Output the [x, y] coordinate of the center of the cell containing the given text.  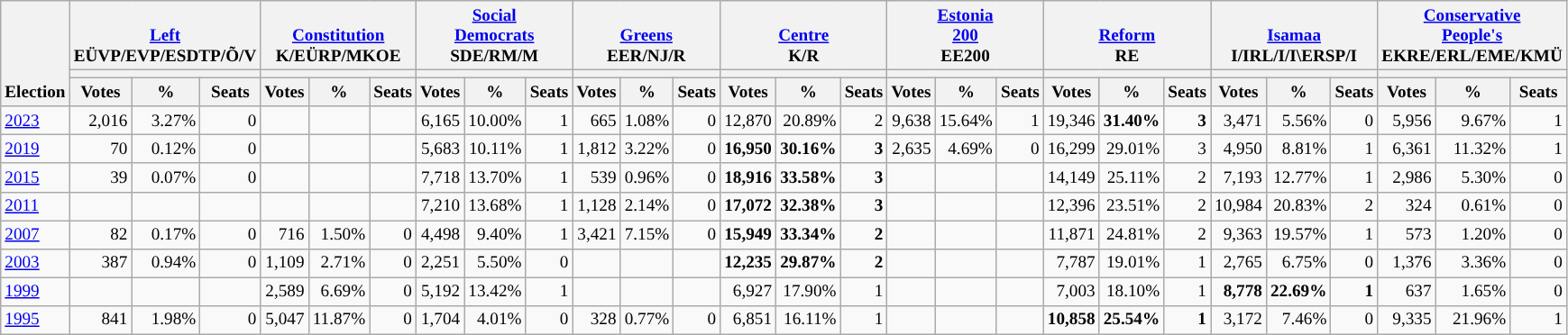
5,192 [440, 292]
33.58% [809, 177]
1995 [35, 320]
328 [597, 320]
14,149 [1071, 177]
0.12% [166, 149]
9,335 [1407, 320]
7,003 [1071, 292]
17,072 [748, 206]
29.01% [1132, 149]
1,128 [597, 206]
31.40% [1132, 121]
9.40% [495, 235]
5,047 [285, 320]
LeftEÜVP/EVP/ESDTP/Õ/V [165, 36]
1999 [35, 292]
30.16% [809, 149]
7.46% [1298, 320]
12,870 [748, 121]
0.07% [166, 177]
18.10% [1132, 292]
5.30% [1473, 177]
0.77% [647, 320]
539 [597, 177]
11.87% [339, 320]
7,193 [1238, 177]
7.15% [647, 235]
6,165 [440, 121]
13.42% [495, 292]
6.69% [339, 292]
0.96% [647, 177]
1.20% [1473, 235]
10.00% [495, 121]
1.65% [1473, 292]
637 [1407, 292]
4,950 [1238, 149]
25.54% [1132, 320]
39 [101, 177]
19,346 [1071, 121]
2,765 [1238, 263]
17.90% [809, 292]
0.94% [166, 263]
6,927 [748, 292]
18,916 [748, 177]
1,109 [285, 263]
5,956 [1407, 121]
10.11% [495, 149]
15,949 [748, 235]
ReformRE [1127, 36]
324 [1407, 206]
13.68% [495, 206]
7,210 [440, 206]
2,016 [101, 121]
16,950 [748, 149]
7,787 [1071, 263]
1,812 [597, 149]
4,498 [440, 235]
21.96% [1473, 320]
IsamaaI/IRL/I/I\ERSP/I [1293, 36]
33.34% [809, 235]
1.98% [166, 320]
32.38% [809, 206]
16.11% [809, 320]
2023 [35, 121]
3,471 [1238, 121]
8.81% [1298, 149]
70 [101, 149]
10,858 [1071, 320]
CentreK/R [804, 36]
6,361 [1407, 149]
20.89% [809, 121]
19.01% [1132, 263]
82 [101, 235]
22.69% [1298, 292]
5.50% [495, 263]
11,871 [1071, 235]
8,778 [1238, 292]
0.17% [166, 235]
13.70% [495, 177]
25.11% [1132, 177]
3.22% [647, 149]
3.27% [166, 121]
6,851 [748, 320]
3,421 [597, 235]
0.61% [1473, 206]
1.50% [339, 235]
7,718 [440, 177]
15.64% [966, 121]
2011 [35, 206]
716 [285, 235]
12,235 [748, 263]
9,363 [1238, 235]
1,704 [440, 320]
2,251 [440, 263]
1,376 [1407, 263]
2015 [35, 177]
16,299 [1071, 149]
GreensEER/NJ/R [646, 36]
9,638 [911, 121]
3.36% [1473, 263]
10,984 [1238, 206]
2019 [35, 149]
2003 [35, 263]
6.75% [1298, 263]
2,589 [285, 292]
ConservativePeople'sEKRE/ERL/EME/KMÜ [1472, 36]
Election [35, 54]
SocialDemocratsSDE/RM/M [494, 36]
2,986 [1407, 177]
665 [597, 121]
2,635 [911, 149]
ConstitutionK/EÜRP/MKOE [339, 36]
9.67% [1473, 121]
24.81% [1132, 235]
11.32% [1473, 149]
29.87% [809, 263]
12.77% [1298, 177]
3,172 [1238, 320]
4.69% [966, 149]
387 [101, 263]
23.51% [1132, 206]
5,683 [440, 149]
Estonia 200EE200 [965, 36]
2.71% [339, 263]
5.56% [1298, 121]
573 [1407, 235]
4.01% [495, 320]
841 [101, 320]
2007 [35, 235]
2.14% [647, 206]
1.08% [647, 121]
19.57% [1298, 235]
12,396 [1071, 206]
20.83% [1298, 206]
